Return [X, Y] of the center of cell containing provided text 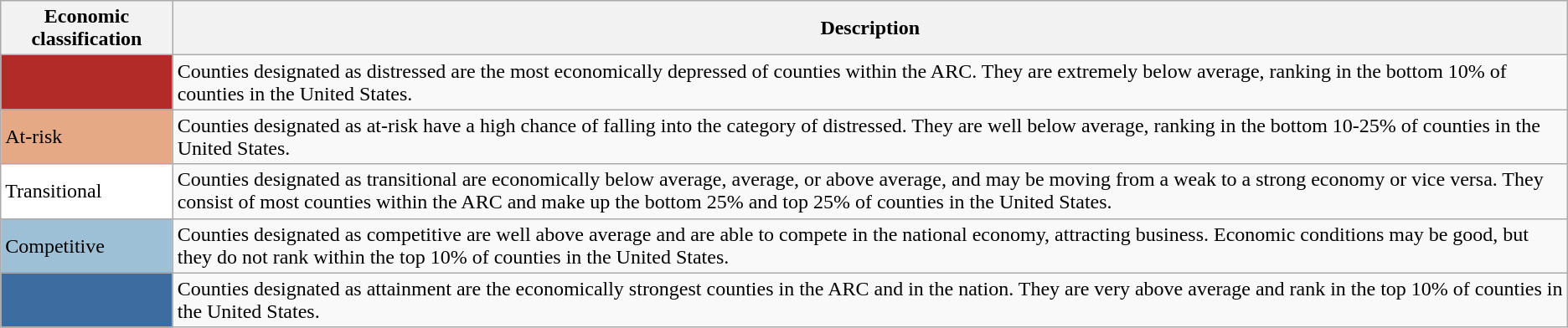
Competitive [87, 246]
Economic classification [87, 28]
At-risk [87, 137]
Description [869, 28]
Transitional [87, 191]
